Return (X, Y) of the center of cell containing provided text 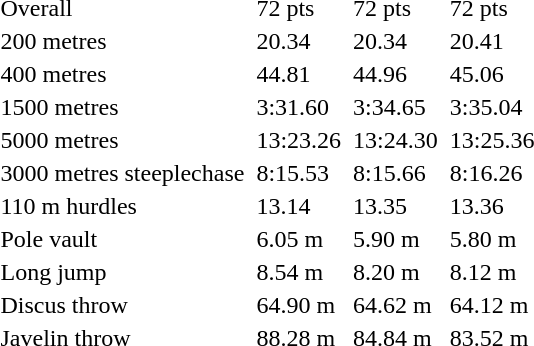
3:34.65 (396, 107)
13.35 (396, 206)
13:23.26 (299, 140)
8.54 m (299, 272)
64.62 m (396, 305)
8.20 m (396, 272)
5.90 m (396, 239)
64.90 m (299, 305)
13.14 (299, 206)
8:15.53 (299, 173)
3:31.60 (299, 107)
44.96 (396, 74)
8:15.66 (396, 173)
6.05 m (299, 239)
13:24.30 (396, 140)
44.81 (299, 74)
